Extract the (x, y) coordinate from the center of the cell holding the provided text.  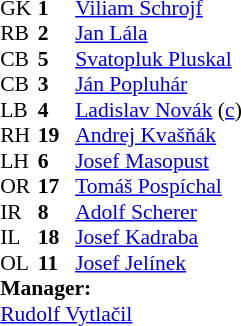
4 (57, 110)
18 (57, 237)
LB (19, 110)
IL (19, 237)
5 (57, 59)
11 (57, 263)
RH (19, 135)
OL (19, 263)
LH (19, 161)
6 (57, 161)
3 (57, 85)
2 (57, 33)
OR (19, 187)
19 (57, 135)
IR (19, 212)
RB (19, 33)
17 (57, 187)
8 (57, 212)
